Scan for the cell matching the given text and deliver its [X, Y] coordinate at center. 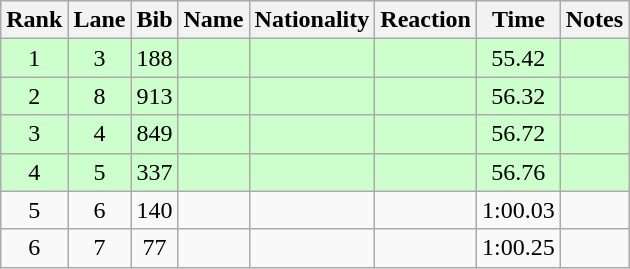
77 [154, 248]
Rank [34, 20]
913 [154, 96]
Lane [100, 20]
1:00.25 [519, 248]
1:00.03 [519, 210]
56.72 [519, 134]
Reaction [426, 20]
7 [100, 248]
337 [154, 172]
Nationality [312, 20]
1 [34, 58]
56.76 [519, 172]
849 [154, 134]
8 [100, 96]
55.42 [519, 58]
2 [34, 96]
Notes [594, 20]
188 [154, 58]
Name [214, 20]
Time [519, 20]
Bib [154, 20]
56.32 [519, 96]
140 [154, 210]
